Return (X, Y) of the center of cell containing provided text 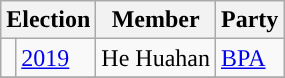
Election (48, 20)
2019 (56, 58)
Member (156, 20)
Party (250, 20)
He Huahan (156, 58)
BPA (250, 58)
